Return the [X, Y] coordinate for the center point of the cell that contains the specified text.  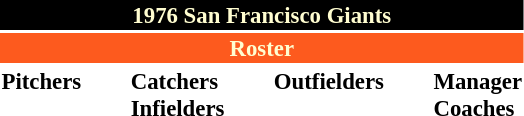
1976 San Francisco Giants [262, 15]
Roster [262, 48]
